Output the [x, y] coordinate of the center of the cell containing the given text.  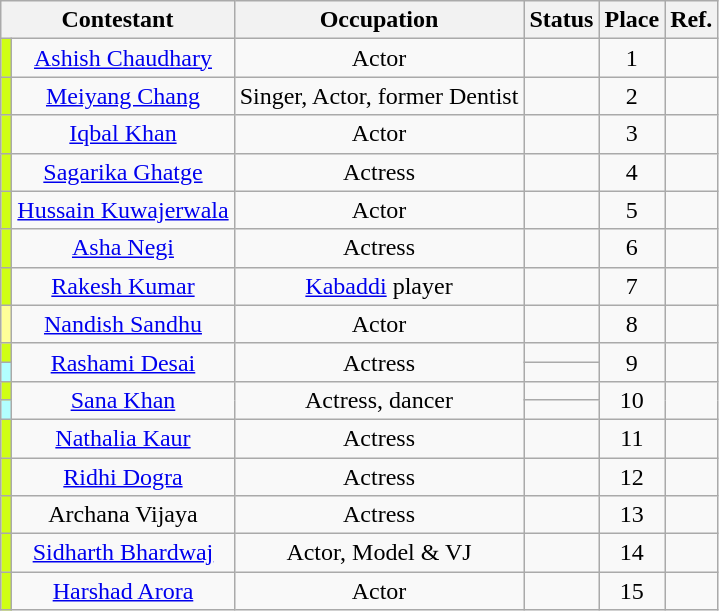
3 [632, 134]
Ref. [692, 20]
Asha Negi [123, 248]
Rakesh Kumar [123, 286]
15 [632, 591]
14 [632, 553]
Status [562, 20]
Actress, dancer [379, 400]
12 [632, 477]
Nathalia Kaur [123, 438]
Ridhi Dogra [123, 477]
8 [632, 324]
Singer, Actor, former Dentist [379, 96]
4 [632, 172]
13 [632, 515]
2 [632, 96]
Meiyang Chang [123, 96]
Rashami Desai [123, 362]
Kabaddi player [379, 286]
9 [632, 362]
Sagarika Ghatge [123, 172]
10 [632, 400]
Harshad Arora [123, 591]
Ashish Chaudhary [123, 58]
Sana Khan [123, 400]
Contestant [118, 20]
6 [632, 248]
Actor, Model & VJ [379, 553]
Place [632, 20]
1 [632, 58]
7 [632, 286]
Iqbal Khan [123, 134]
5 [632, 210]
Hussain Kuwajerwala [123, 210]
Nandish Sandhu [123, 324]
11 [632, 438]
Archana Vijaya [123, 515]
Occupation [379, 20]
Sidharth Bhardwaj [123, 553]
